Detect which cell encompasses the target text, then output its (X, Y) center coordinate. 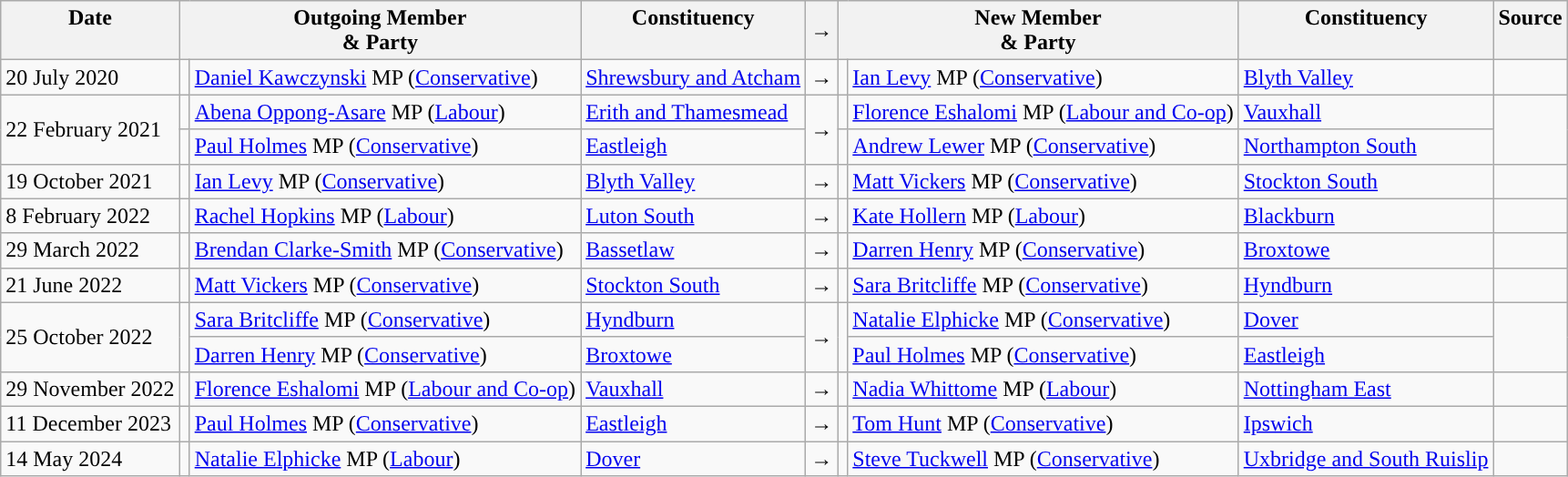
Nottingham East (1366, 389)
New Member& Party (1038, 31)
Uxbridge and South Ruislip (1366, 458)
Daniel Kawczynski MP (Conservative) (384, 77)
Nadia Whittome MP (Labour) (1044, 389)
Kate Hollern MP (Labour) (1044, 216)
22 February 2021 (90, 129)
Source (1530, 31)
8 February 2022 (90, 216)
Rachel Hopkins MP (Labour) (384, 216)
Ipswich (1366, 423)
25 October 2022 (90, 337)
Steve Tuckwell MP (Conservative) (1044, 458)
21 June 2022 (90, 285)
Blackburn (1366, 216)
Natalie Elphicke MP (Conservative) (1044, 320)
19 October 2021 (90, 181)
Date (90, 31)
14 May 2024 (90, 458)
Tom Hunt MP (Conservative) (1044, 423)
Abena Oppong-Asare MP (Labour) (384, 112)
Andrew Lewer MP (Conservative) (1044, 147)
Luton South (694, 216)
Bassetlaw (694, 250)
Natalie Elphicke MP (Labour) (384, 458)
Shrewsbury and Atcham (694, 77)
Northampton South (1366, 147)
20 July 2020 (90, 77)
29 November 2022 (90, 389)
29 March 2022 (90, 250)
11 December 2023 (90, 423)
Erith and Thamesmead (694, 112)
Outgoing Member& Party (381, 31)
Brendan Clarke-Smith MP (Conservative) (384, 250)
